Provide the (x, y) coordinate of the cell's center where the given text is located.  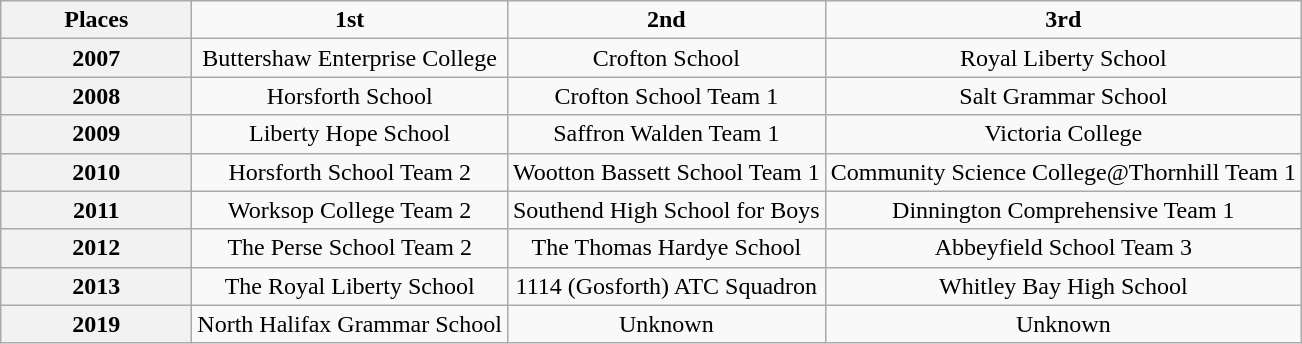
Crofton School (666, 58)
Worksop College Team 2 (350, 210)
Buttershaw Enterprise College (350, 58)
The Perse School Team 2 (350, 248)
Royal Liberty School (1063, 58)
3rd (1063, 20)
2009 (96, 134)
Dinnington Comprehensive Team 1 (1063, 210)
Horsforth School Team 2 (350, 172)
1114 (Gosforth) ATC Squadron (666, 286)
North Halifax Grammar School (350, 324)
2nd (666, 20)
2008 (96, 96)
1st (350, 20)
2011 (96, 210)
2007 (96, 58)
The Royal Liberty School (350, 286)
2010 (96, 172)
Horsforth School (350, 96)
Abbeyfield School Team 3 (1063, 248)
Salt Grammar School (1063, 96)
Saffron Walden Team 1 (666, 134)
Crofton School Team 1 (666, 96)
Community Science College@Thornhill Team 1 (1063, 172)
2019 (96, 324)
Victoria College (1063, 134)
Whitley Bay High School (1063, 286)
Liberty Hope School (350, 134)
Wootton Bassett School Team 1 (666, 172)
Places (96, 20)
The Thomas Hardye School (666, 248)
2012 (96, 248)
Southend High School for Boys (666, 210)
2013 (96, 286)
